Capture the cell that displays the provided text and extract its [x, y] central coordinate. 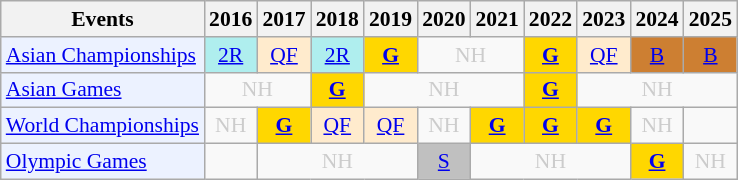
Asian Games [102, 90]
2017 [284, 19]
2025 [710, 19]
2024 [656, 19]
2022 [550, 19]
2018 [338, 19]
Olympic Games [102, 162]
Asian Championships [102, 55]
2023 [604, 19]
Events [102, 19]
2016 [230, 19]
2019 [390, 19]
S [444, 162]
2020 [444, 19]
2021 [498, 19]
World Championships [102, 126]
